Provide the (x, y) coordinate of the cell's center where the given text is located.  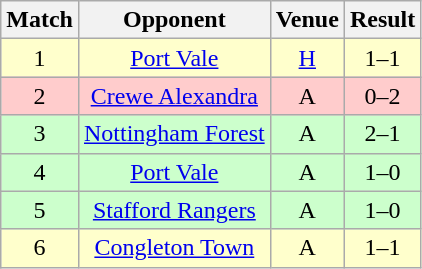
6 (40, 248)
Match (40, 20)
2 (40, 96)
Result (382, 20)
0–2 (382, 96)
Opponent (174, 20)
2–1 (382, 134)
4 (40, 172)
Crewe Alexandra (174, 96)
3 (40, 134)
Venue (307, 20)
Congleton Town (174, 248)
5 (40, 210)
Stafford Rangers (174, 210)
1 (40, 58)
Nottingham Forest (174, 134)
H (307, 58)
